Identify which cell holds the provided text, then report its (x, y) central coordinate. 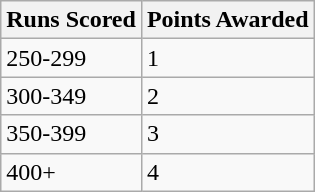
2 (228, 96)
300-349 (72, 96)
Runs Scored (72, 20)
Points Awarded (228, 20)
350-399 (72, 134)
1 (228, 58)
4 (228, 172)
400+ (72, 172)
3 (228, 134)
250-299 (72, 58)
